Output the [x, y] coordinate of the center of the cell containing the given text.  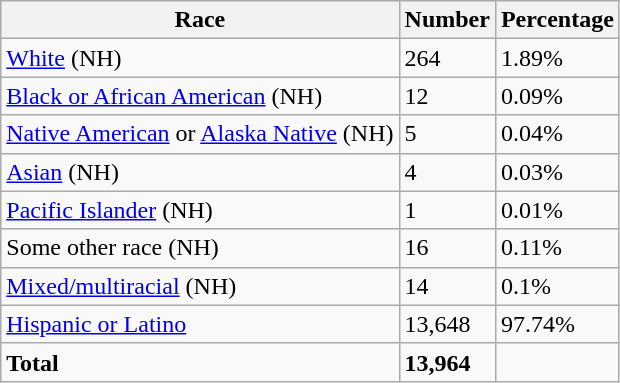
0.09% [557, 96]
Native American or Alaska Native (NH) [200, 134]
Hispanic or Latino [200, 324]
Race [200, 20]
0.01% [557, 210]
Number [447, 20]
13,964 [447, 362]
Some other race (NH) [200, 248]
4 [447, 172]
16 [447, 248]
0.11% [557, 248]
0.1% [557, 286]
12 [447, 96]
Percentage [557, 20]
White (NH) [200, 58]
0.03% [557, 172]
Pacific Islander (NH) [200, 210]
Black or African American (NH) [200, 96]
Asian (NH) [200, 172]
1.89% [557, 58]
Mixed/multiracial (NH) [200, 286]
13,648 [447, 324]
264 [447, 58]
5 [447, 134]
1 [447, 210]
14 [447, 286]
Total [200, 362]
97.74% [557, 324]
0.04% [557, 134]
